Extract the [x, y] coordinate from the center of the cell holding the provided text.  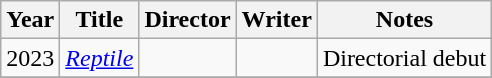
Director [188, 20]
Notes [404, 20]
Year [30, 20]
Title [100, 20]
Reptile [100, 58]
Writer [276, 20]
2023 [30, 58]
Directorial debut [404, 58]
